Extract the [X, Y] coordinate from the center of the cell holding the provided text.  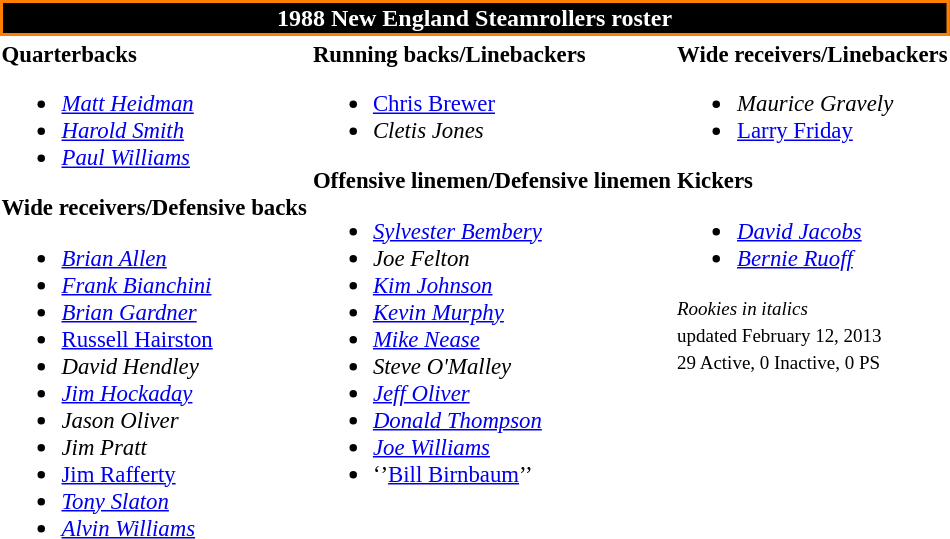
1988 New England Steamrollers roster [474, 18]
